Identify which cell holds the provided text, then report its (x, y) central coordinate. 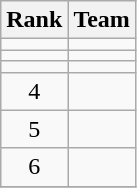
4 (34, 91)
Rank (34, 20)
Team (102, 20)
6 (34, 167)
5 (34, 129)
